Pinpoint the cell where the given text exists, returning its (x, y) midpoint coordinate. 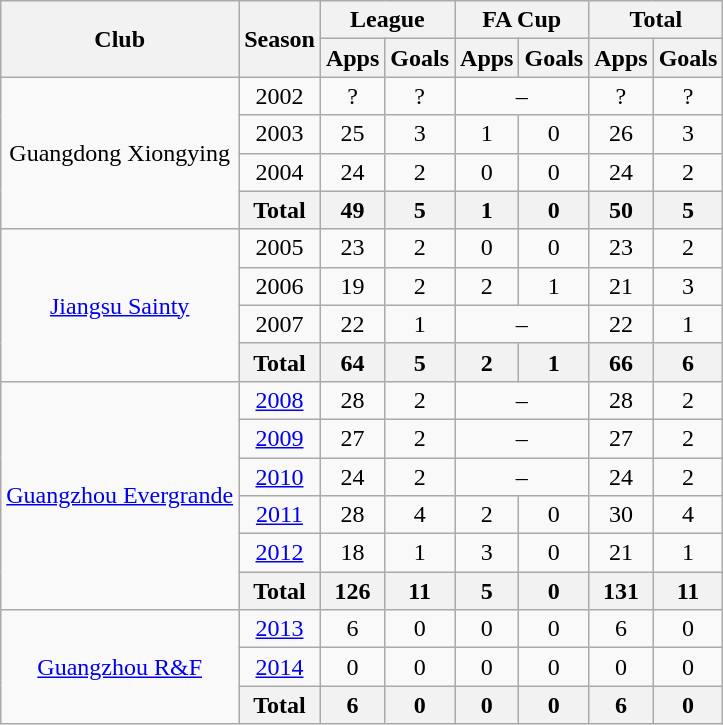
2003 (280, 134)
66 (621, 362)
Club (120, 39)
Jiangsu Sainty (120, 305)
2012 (280, 553)
19 (352, 286)
2010 (280, 477)
League (387, 20)
2014 (280, 667)
25 (352, 134)
30 (621, 515)
2009 (280, 438)
50 (621, 210)
131 (621, 591)
2002 (280, 96)
18 (352, 553)
Guangzhou Evergrande (120, 495)
2013 (280, 629)
26 (621, 134)
Season (280, 39)
2006 (280, 286)
Guangzhou R&F (120, 667)
2004 (280, 172)
2011 (280, 515)
Guangdong Xiongying (120, 153)
49 (352, 210)
2005 (280, 248)
FA Cup (522, 20)
2008 (280, 400)
2007 (280, 324)
126 (352, 591)
64 (352, 362)
